Return [x, y] of the center of cell containing provided text 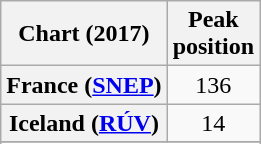
Chart (2017) [84, 34]
136 [213, 85]
France (SNEP) [84, 85]
14 [213, 123]
Iceland (RÚV) [84, 123]
Peakposition [213, 34]
